Extract the (x, y) coordinate from the center of the cell holding the provided text.  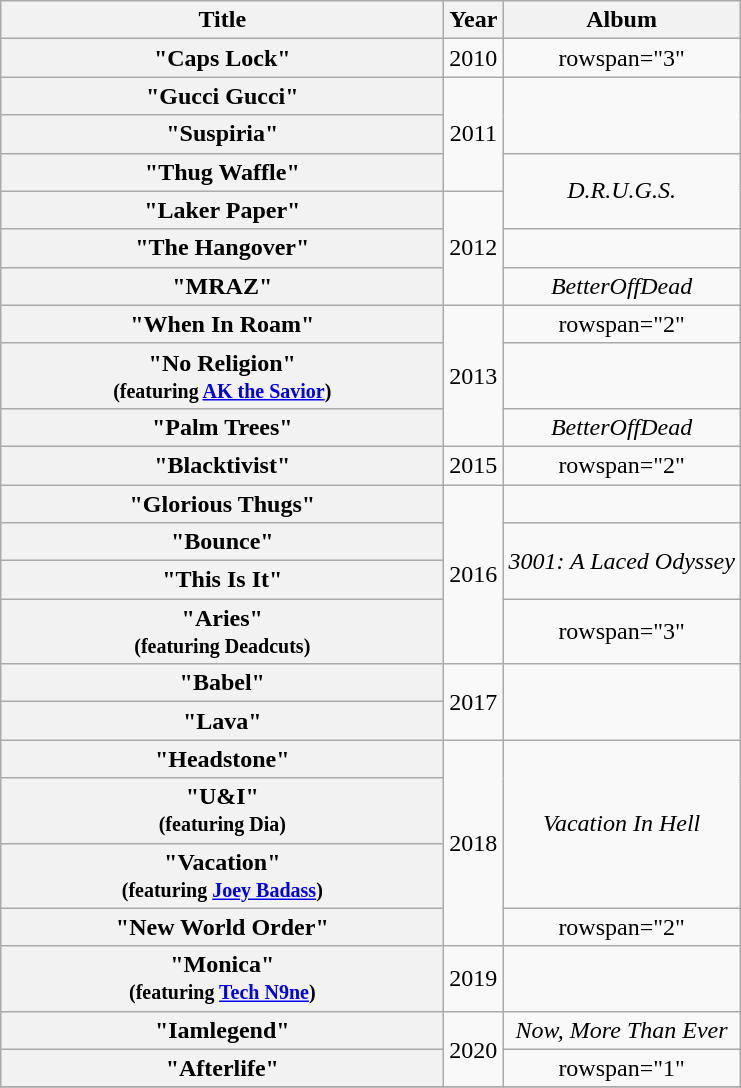
rowspan="1" (622, 1068)
"Bounce" (222, 542)
"Iamlegend" (222, 1030)
"Monica"(featuring Tech N9ne) (222, 978)
2010 (474, 58)
"Glorious Thugs" (222, 503)
2011 (474, 134)
"Caps Lock" (222, 58)
"Babel" (222, 683)
"New World Order" (222, 927)
"This Is It" (222, 580)
Vacation In Hell (622, 824)
2020 (474, 1049)
D.R.U.G.S. (622, 191)
2012 (474, 248)
2013 (474, 376)
"Palm Trees" (222, 427)
Year (474, 20)
"Blacktivist" (222, 465)
"When In Roam" (222, 324)
Album (622, 20)
2015 (474, 465)
"Headstone" (222, 759)
Title (222, 20)
2018 (474, 843)
2019 (474, 978)
"Suspiria" (222, 134)
"Gucci Gucci" (222, 96)
"The Hangover" (222, 248)
"No Religion"(featuring AK the Savior) (222, 376)
Now, More Than Ever (622, 1030)
"U&I"(featuring Dia) (222, 810)
2016 (474, 574)
"Vacation"(featuring Joey Badass) (222, 876)
2017 (474, 702)
"MRAZ" (222, 286)
"Laker Paper" (222, 210)
"Lava" (222, 721)
"Afterlife" (222, 1068)
"Aries"(featuring Deadcuts) (222, 632)
"Thug Waffle" (222, 172)
3001: A Laced Odyssey (622, 561)
